Scan for the cell matching the given text and deliver its (X, Y) coordinate at center. 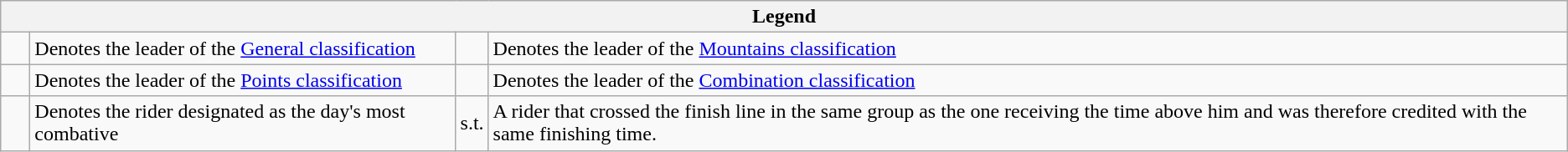
Denotes the rider designated as the day's most combative (243, 124)
Legend (784, 17)
Denotes the leader of the Points classification (243, 80)
Denotes the leader of the Combination classification (1028, 80)
Denotes the leader of the General classification (243, 48)
s.t. (472, 124)
Denotes the leader of the Mountains classification (1028, 48)
